Pinpoint the cell where the given text exists, returning its [X, Y] midpoint coordinate. 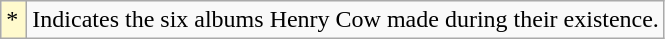
* [14, 20]
Indicates the six albums Henry Cow made during their existence. [346, 20]
